From the cell containing the given text, extract its center point as [x, y] coordinate. 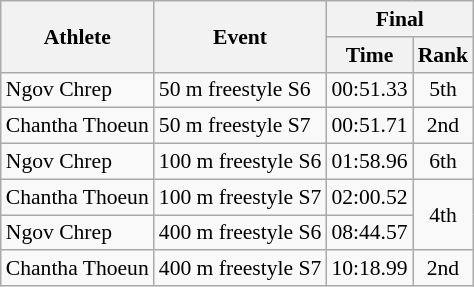
4th [444, 214]
Final [400, 19]
00:51.33 [369, 90]
400 m freestyle S6 [240, 233]
400 m freestyle S7 [240, 269]
5th [444, 90]
50 m freestyle S7 [240, 126]
Athlete [78, 36]
01:58.96 [369, 162]
10:18.99 [369, 269]
08:44.57 [369, 233]
6th [444, 162]
02:00.52 [369, 197]
Rank [444, 55]
Time [369, 55]
Event [240, 36]
50 m freestyle S6 [240, 90]
100 m freestyle S7 [240, 197]
00:51.71 [369, 126]
100 m freestyle S6 [240, 162]
